Provide the (X, Y) coordinate of the cell's center where the given text is located.  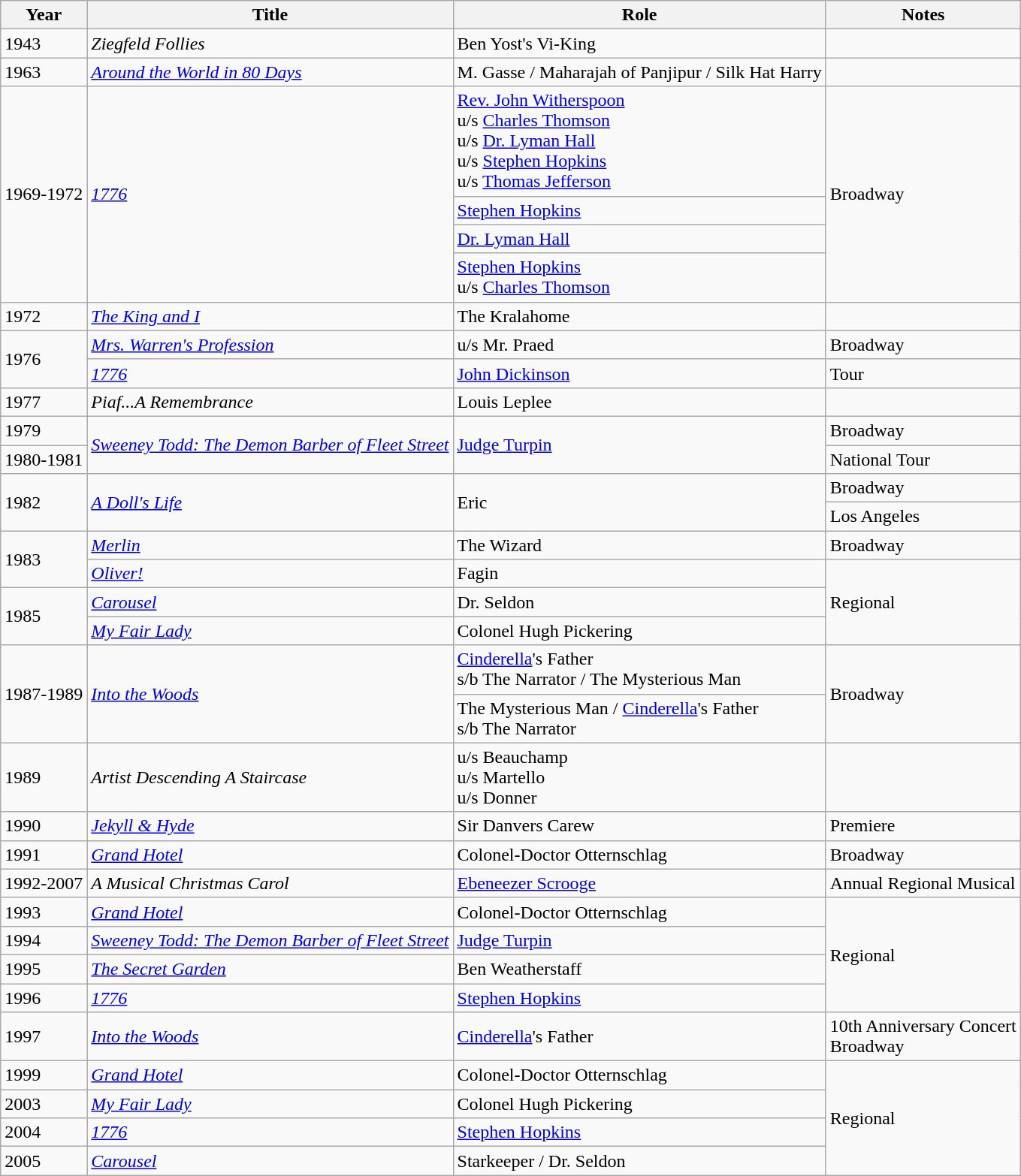
Los Angeles (923, 517)
Ben Weatherstaff (639, 969)
Rev. John Witherspoonu/s Charles Thomsonu/s Dr. Lyman Hallu/s Stephen Hopkinsu/s Thomas Jefferson (639, 141)
1982 (44, 502)
National Tour (923, 459)
u/s Beauchampu/s Martellou/s Donner (639, 777)
Year (44, 15)
1977 (44, 402)
Starkeeper / Dr. Seldon (639, 1161)
1997 (44, 1036)
1969-1972 (44, 194)
Ebeneezer Scrooge (639, 883)
Oliver! (270, 574)
1991 (44, 855)
2004 (44, 1132)
1976 (44, 359)
Merlin (270, 545)
1989 (44, 777)
The Secret Garden (270, 969)
Louis Leplee (639, 402)
The Kralahome (639, 316)
Ziegfeld Follies (270, 44)
Fagin (639, 574)
1979 (44, 430)
Role (639, 15)
M. Gasse / Maharajah of Panjipur / Silk Hat Harry (639, 72)
Tour (923, 373)
The King and I (270, 316)
The Wizard (639, 545)
1994 (44, 940)
A Musical Christmas Carol (270, 883)
The Mysterious Man / Cinderella's Fathers/b The Narrator (639, 718)
Jekyll & Hyde (270, 826)
John Dickinson (639, 373)
1983 (44, 559)
Eric (639, 502)
1990 (44, 826)
1987-1989 (44, 694)
Dr. Seldon (639, 602)
Premiere (923, 826)
1985 (44, 617)
1995 (44, 969)
1996 (44, 998)
1993 (44, 912)
Stephen Hopkinsu/s Charles Thomson (639, 278)
Sir Danvers Carew (639, 826)
1972 (44, 316)
Artist Descending A Staircase (270, 777)
Piaf...A Remembrance (270, 402)
10th Anniversary ConcertBroadway (923, 1036)
1999 (44, 1075)
u/s Mr. Praed (639, 345)
Cinderella's Father (639, 1036)
Title (270, 15)
A Doll's Life (270, 502)
Cinderella's Fathers/b The Narrator / The Mysterious Man (639, 670)
Dr. Lyman Hall (639, 239)
Ben Yost's Vi-King (639, 44)
2003 (44, 1104)
Mrs. Warren's Profession (270, 345)
Around the World in 80 Days (270, 72)
2005 (44, 1161)
Notes (923, 15)
1963 (44, 72)
1943 (44, 44)
Annual Regional Musical (923, 883)
1992-2007 (44, 883)
1980-1981 (44, 459)
